Search for the cell housing the specified text and yield its (x, y) center coordinate. 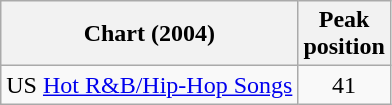
Chart (2004) (150, 34)
Peakposition (344, 34)
US Hot R&B/Hip-Hop Songs (150, 85)
41 (344, 85)
